Capture the cell that displays the provided text and extract its (x, y) central coordinate. 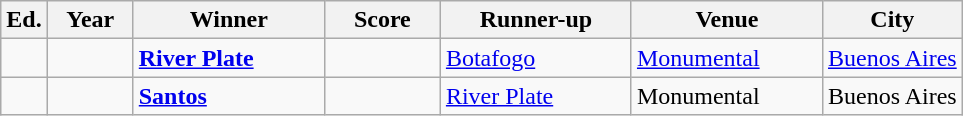
Score (382, 20)
Santos (228, 96)
Runner-up (536, 20)
Ed. (24, 20)
Year (90, 20)
Winner (228, 20)
City (892, 20)
Venue (726, 20)
Botafogo (536, 58)
